Pinpoint the cell where the given text exists, returning its [x, y] midpoint coordinate. 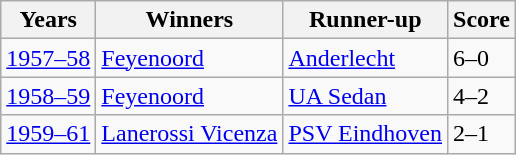
Score [482, 20]
Runner-up [366, 20]
6–0 [482, 58]
Anderlecht [366, 58]
Years [48, 20]
1959–61 [48, 134]
PSV Eindhoven [366, 134]
1958–59 [48, 96]
1957–58 [48, 58]
4–2 [482, 96]
UA Sedan [366, 96]
Winners [190, 20]
Lanerossi Vicenza [190, 134]
2–1 [482, 134]
